Scan for the cell matching the given text and deliver its (x, y) coordinate at center. 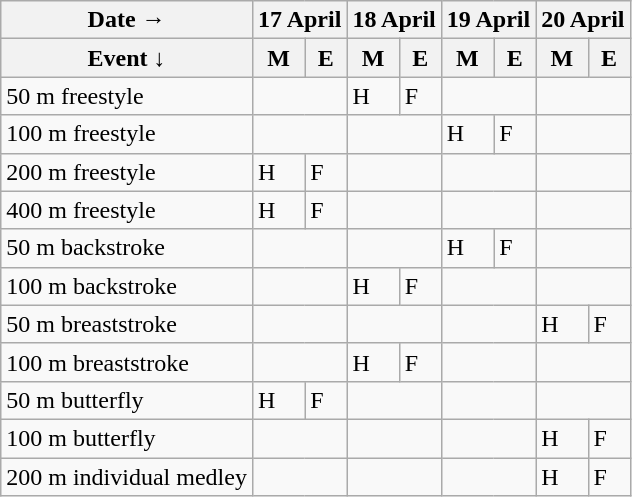
50 m backstroke (127, 248)
50 m freestyle (127, 96)
17 April (299, 20)
400 m freestyle (127, 210)
Event ↓ (127, 58)
100 m butterfly (127, 438)
18 April (394, 20)
50 m butterfly (127, 400)
Date → (127, 20)
20 April (583, 20)
100 m freestyle (127, 134)
100 m backstroke (127, 286)
200 m individual medley (127, 477)
100 m breaststroke (127, 362)
50 m breaststroke (127, 324)
19 April (488, 20)
200 m freestyle (127, 172)
